Return the (X, Y) coordinate for the center point of the cell that contains the specified text.  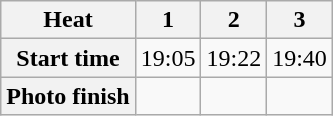
Heat (68, 20)
2 (234, 20)
Photo finish (68, 96)
3 (300, 20)
Start time (68, 58)
19:05 (168, 58)
19:40 (300, 58)
1 (168, 20)
19:22 (234, 58)
